Return (X, Y) of the center of cell containing provided text 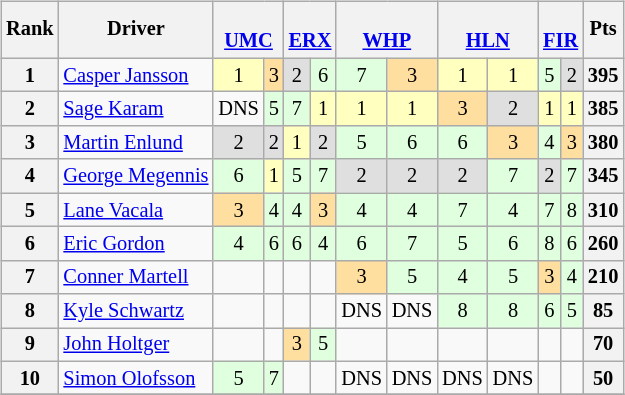
UMC (248, 30)
Rank (30, 30)
310 (603, 210)
260 (603, 244)
9 (30, 345)
385 (603, 109)
395 (603, 75)
Casper Jansson (136, 75)
ERX (310, 30)
Simon Olofsson (136, 378)
Pts (603, 30)
70 (603, 345)
50 (603, 378)
10 (30, 378)
John Holtger (136, 345)
Lane Vacala (136, 210)
WHP (386, 30)
Sage Karam (136, 109)
George Megennis (136, 176)
HLN (488, 30)
345 (603, 176)
Kyle Schwartz (136, 311)
Eric Gordon (136, 244)
Martin Enlund (136, 143)
Driver (136, 30)
380 (603, 143)
FIR (560, 30)
85 (603, 311)
Conner Martell (136, 277)
210 (603, 277)
